Output the (x, y) coordinate of the center of the cell containing the given text.  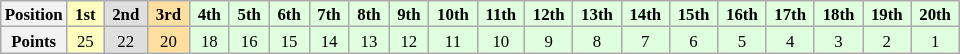
13th (597, 14)
2nd (126, 14)
16th (742, 14)
10 (500, 40)
11th (500, 14)
17th (790, 14)
20th (935, 14)
8 (597, 40)
9th (409, 14)
22 (126, 40)
12th (549, 14)
7 (645, 40)
Points (34, 40)
15th (693, 14)
9 (549, 40)
5th (249, 14)
4 (790, 40)
20 (169, 40)
7th (329, 14)
2 (887, 40)
Position (34, 14)
8th (369, 14)
13 (369, 40)
6 (693, 40)
19th (887, 14)
18th (838, 14)
14 (329, 40)
1 (935, 40)
14th (645, 14)
18 (209, 40)
5 (742, 40)
6th (289, 14)
12 (409, 40)
25 (86, 40)
1st (86, 14)
3rd (169, 14)
10th (453, 14)
16 (249, 40)
3 (838, 40)
15 (289, 40)
4th (209, 14)
11 (453, 40)
